Locate the cell with the specified text and output its (x, y) center coordinate. 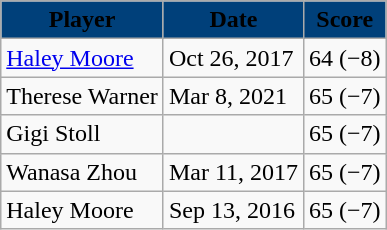
Date (233, 20)
Mar 8, 2021 (233, 96)
Oct 26, 2017 (233, 58)
Sep 13, 2016 (233, 210)
Player (82, 20)
Gigi Stoll (82, 134)
64 (−8) (346, 58)
Score (346, 20)
Mar 11, 2017 (233, 172)
Wanasa Zhou (82, 172)
Therese Warner (82, 96)
